Provide the (X, Y) coordinate of the cell's center where the given text is located.  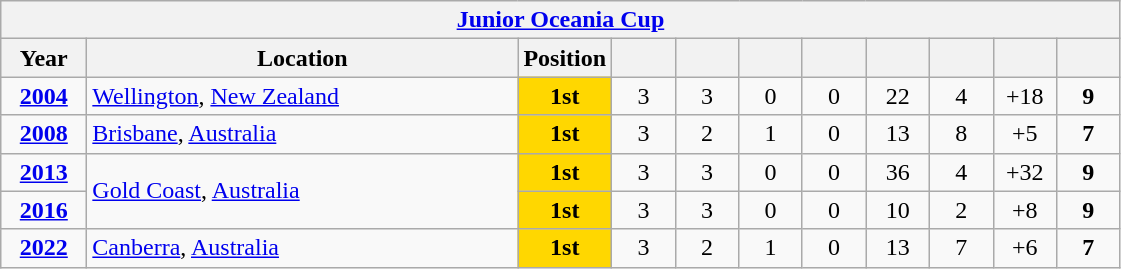
Year (44, 58)
2016 (44, 210)
36 (898, 172)
+8 (1025, 210)
10 (898, 210)
Location (302, 58)
Canberra, Australia (302, 248)
22 (898, 96)
+32 (1025, 172)
2013 (44, 172)
Brisbane, Australia (302, 134)
2004 (44, 96)
8 (961, 134)
2022 (44, 248)
+6 (1025, 248)
Gold Coast, Australia (302, 191)
+18 (1025, 96)
2008 (44, 134)
Wellington, New Zealand (302, 96)
+5 (1025, 134)
Position (565, 58)
Junior Oceania Cup (560, 20)
